Provide the (X, Y) coordinate of the cell's center where the given text is located.  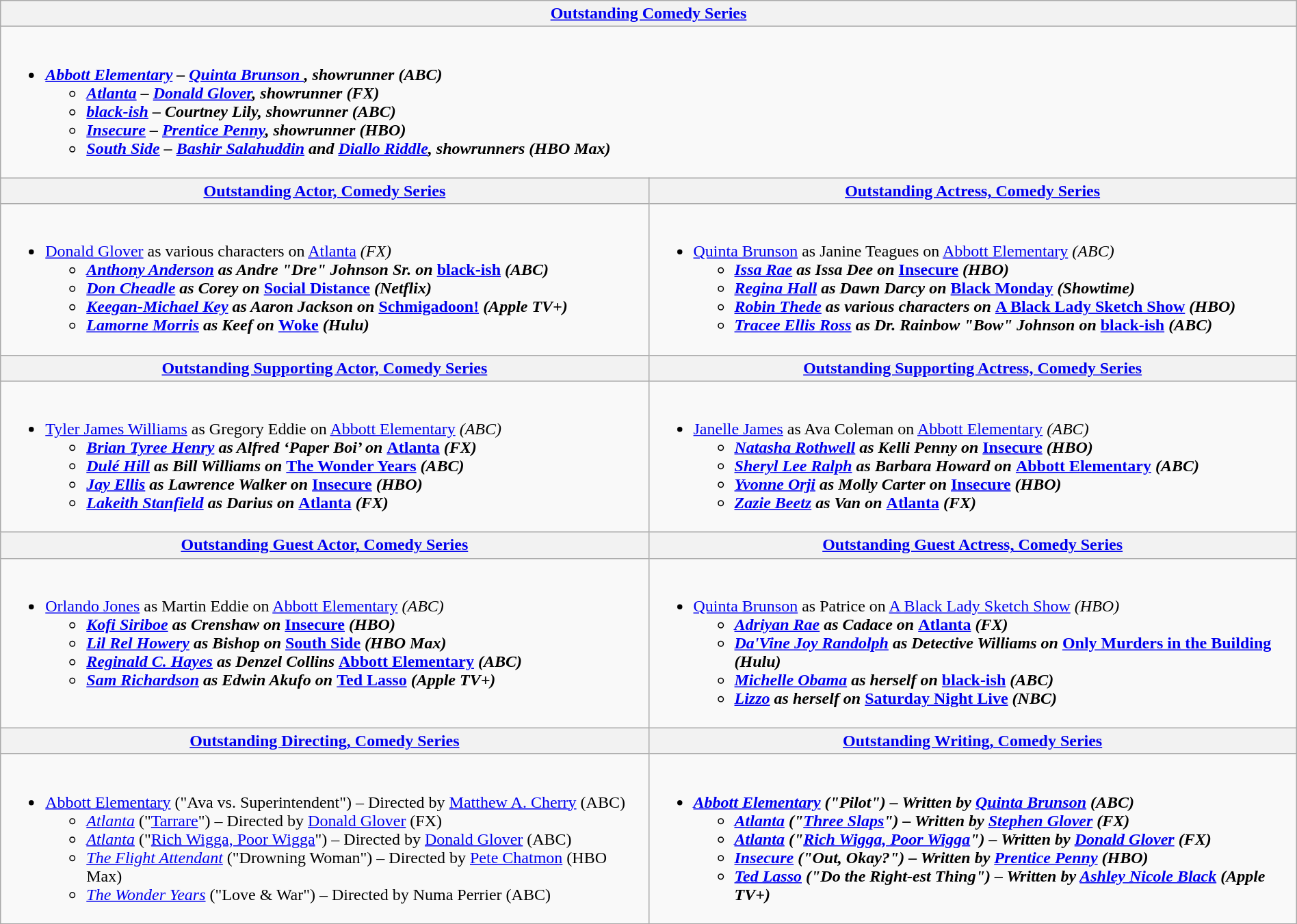
Outstanding Actor, Comedy Series (324, 191)
Outstanding Directing, Comedy Series (324, 741)
Outstanding Supporting Actress, Comedy Series (973, 368)
Outstanding Writing, Comedy Series (973, 741)
Outstanding Supporting Actor, Comedy Series (324, 368)
Outstanding Guest Actress, Comedy Series (973, 545)
Outstanding Guest Actor, Comedy Series (324, 545)
Outstanding Actress, Comedy Series (973, 191)
Outstanding Comedy Series (648, 14)
